Search for the cell housing the specified text and yield its [X, Y] center coordinate. 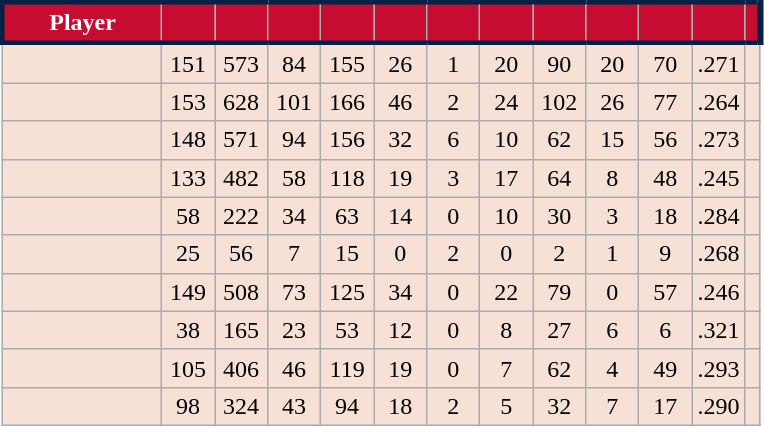
24 [506, 102]
79 [560, 292]
118 [348, 178]
14 [400, 216]
102 [560, 102]
.245 [718, 178]
25 [188, 254]
98 [188, 406]
571 [240, 140]
.264 [718, 102]
166 [348, 102]
.284 [718, 216]
482 [240, 178]
43 [294, 406]
53 [348, 330]
119 [348, 368]
.273 [718, 140]
73 [294, 292]
5 [506, 406]
156 [348, 140]
63 [348, 216]
.246 [718, 292]
64 [560, 178]
165 [240, 330]
.271 [718, 63]
508 [240, 292]
23 [294, 330]
153 [188, 102]
628 [240, 102]
.268 [718, 254]
48 [666, 178]
133 [188, 178]
12 [400, 330]
70 [666, 63]
9 [666, 254]
149 [188, 292]
222 [240, 216]
.290 [718, 406]
77 [666, 102]
49 [666, 368]
22 [506, 292]
.321 [718, 330]
Player [82, 22]
90 [560, 63]
148 [188, 140]
151 [188, 63]
84 [294, 63]
406 [240, 368]
101 [294, 102]
125 [348, 292]
30 [560, 216]
27 [560, 330]
38 [188, 330]
573 [240, 63]
57 [666, 292]
155 [348, 63]
324 [240, 406]
.293 [718, 368]
105 [188, 368]
4 [612, 368]
